Extract the [x, y] coordinate from the center of the cell holding the provided text.  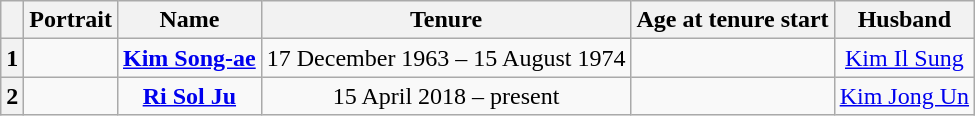
Kim Song-ae [189, 58]
Kim Jong Un [904, 96]
15 April 2018 – present [446, 96]
2 [12, 96]
Name [189, 20]
Husband [904, 20]
Kim Il Sung [904, 58]
17 December 1963 – 15 August 1974 [446, 58]
Tenure [446, 20]
Ri Sol Ju [189, 96]
Portrait [71, 20]
1 [12, 58]
Age at tenure start [732, 20]
